Determine the (X, Y) coordinate at the center of the cell enclosing the given text.  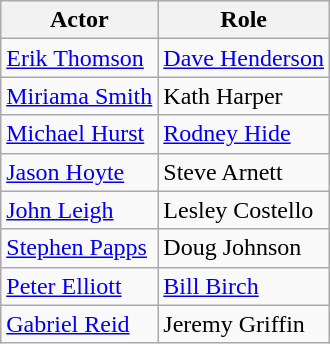
Dave Henderson (244, 58)
Gabriel Reid (80, 324)
Bill Birch (244, 286)
Stephen Papps (80, 248)
John Leigh (80, 210)
Miriama Smith (80, 96)
Lesley Costello (244, 210)
Erik Thomson (80, 58)
Michael Hurst (80, 134)
Kath Harper (244, 96)
Jason Hoyte (80, 172)
Actor (80, 20)
Rodney Hide (244, 134)
Peter Elliott (80, 286)
Role (244, 20)
Steve Arnett (244, 172)
Jeremy Griffin (244, 324)
Doug Johnson (244, 248)
